Search for the cell housing the specified text and yield its (x, y) center coordinate. 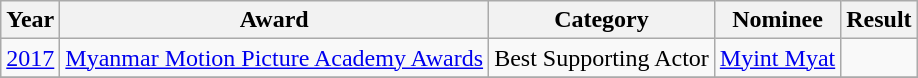
Nominee (777, 20)
Category (602, 20)
Award (274, 20)
Myint Myat (777, 58)
2017 (30, 58)
Year (30, 20)
Result (879, 20)
Best Supporting Actor (602, 58)
Myanmar Motion Picture Academy Awards (274, 58)
